Find where the given text appears and provide that cell's center as [x, y] coordinate. 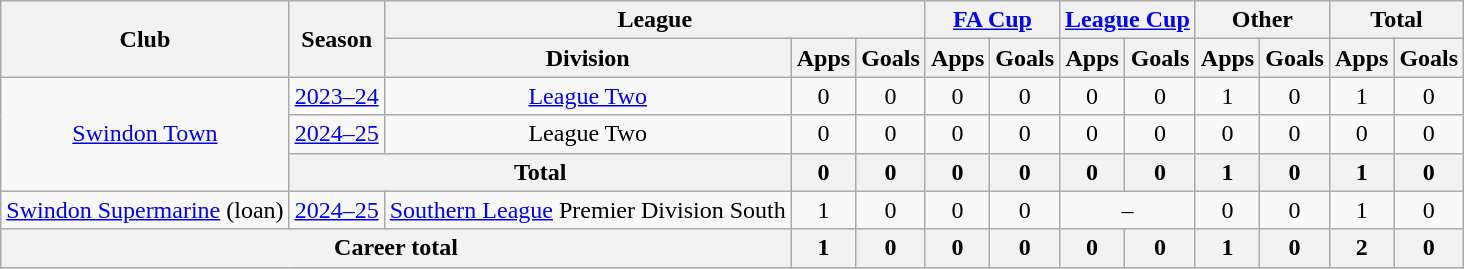
League [654, 20]
League Cup [1128, 20]
Season [336, 39]
Swindon Supermarine (loan) [145, 210]
Career total [396, 248]
2 [1361, 248]
Club [145, 39]
Swindon Town [145, 134]
Other [1262, 20]
FA Cup [992, 20]
– [1128, 210]
2023–24 [336, 96]
Division [588, 58]
Southern League Premier Division South [588, 210]
